Search for the cell housing the specified text and yield its (x, y) center coordinate. 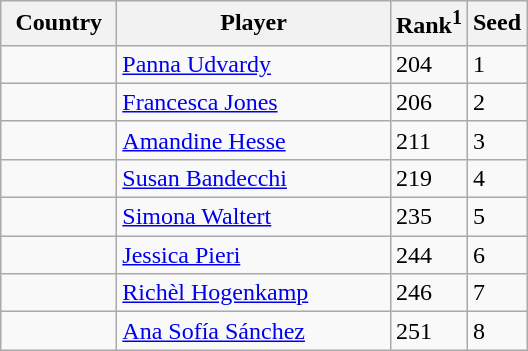
251 (428, 331)
1 (496, 64)
Rank1 (428, 24)
204 (428, 64)
Country (59, 24)
8 (496, 331)
Susan Bandecchi (254, 178)
2 (496, 102)
5 (496, 217)
235 (428, 217)
211 (428, 140)
6 (496, 255)
Ana Sofía Sánchez (254, 331)
Jessica Pieri (254, 255)
Richèl Hogenkamp (254, 293)
219 (428, 178)
Francesca Jones (254, 102)
Simona Waltert (254, 217)
7 (496, 293)
Player (254, 24)
3 (496, 140)
Panna Udvardy (254, 64)
206 (428, 102)
246 (428, 293)
Seed (496, 24)
Amandine Hesse (254, 140)
244 (428, 255)
4 (496, 178)
